Scan for the cell matching the given text and deliver its (x, y) coordinate at center. 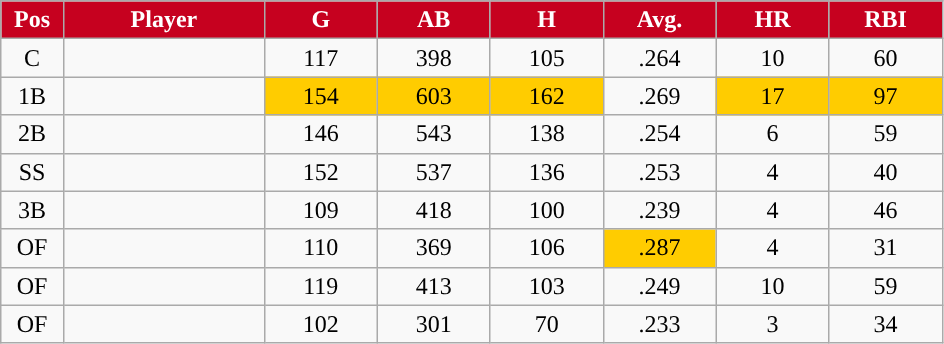
60 (886, 58)
31 (886, 248)
.254 (660, 134)
152 (320, 172)
543 (434, 134)
Pos (32, 20)
418 (434, 210)
2B (32, 134)
.269 (660, 96)
.249 (660, 286)
138 (546, 134)
G (320, 20)
398 (434, 58)
369 (434, 248)
17 (772, 96)
Player (164, 20)
136 (546, 172)
154 (320, 96)
117 (320, 58)
106 (546, 248)
105 (546, 58)
RBI (886, 20)
Avg. (660, 20)
102 (320, 324)
40 (886, 172)
146 (320, 134)
3B (32, 210)
603 (434, 96)
HR (772, 20)
C (32, 58)
413 (434, 286)
97 (886, 96)
H (546, 20)
SS (32, 172)
1B (32, 96)
34 (886, 324)
537 (434, 172)
.287 (660, 248)
110 (320, 248)
AB (434, 20)
162 (546, 96)
.253 (660, 172)
103 (546, 286)
3 (772, 324)
100 (546, 210)
109 (320, 210)
.264 (660, 58)
46 (886, 210)
301 (434, 324)
70 (546, 324)
6 (772, 134)
.233 (660, 324)
.239 (660, 210)
119 (320, 286)
